Locate the cell with the specified text and output its [X, Y] center coordinate. 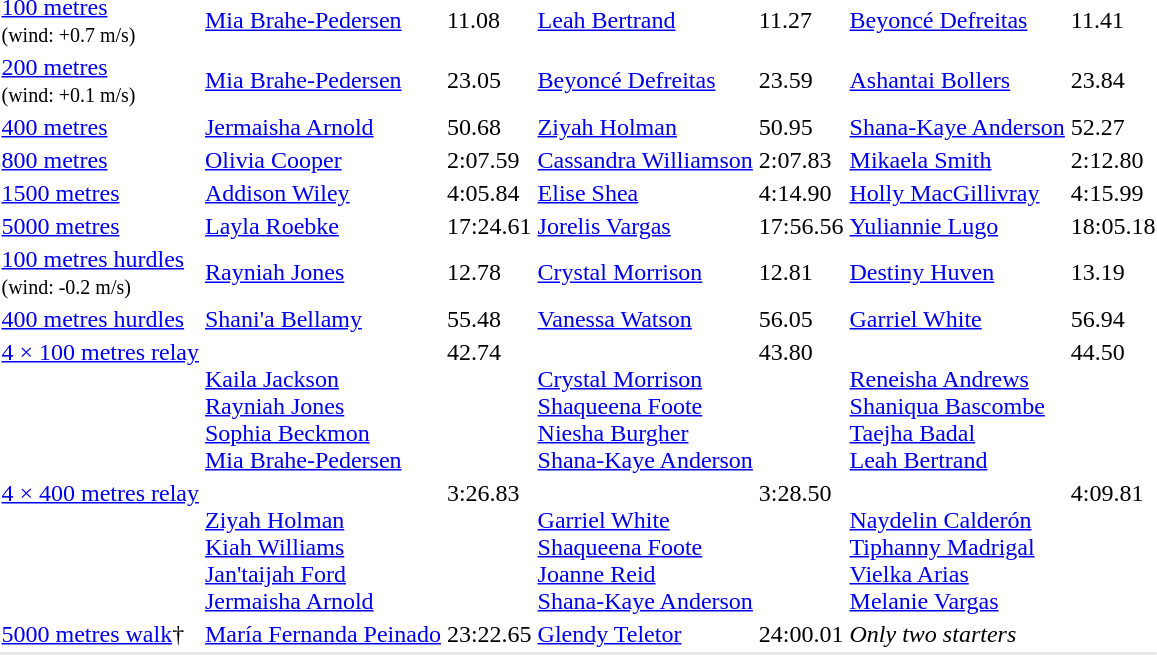
18:05.18 [1113, 226]
Ziyah HolmanKiah WilliamsJan'taijah FordJermaisha Arnold [322, 547]
2:07.59 [489, 160]
43.80 [801, 406]
Only two starters [1002, 634]
Glendy Teletor [645, 634]
23.84 [1113, 80]
4:14.90 [801, 193]
17:24.61 [489, 226]
3:26.83 [489, 547]
Naydelin CalderónTiphanny MadrigalVielka AriasMelanie Vargas [957, 547]
3:28.50 [801, 547]
4 × 100 metres relay [100, 406]
Kaila JacksonRayniah JonesSophia BeckmonMia Brahe-Pedersen [322, 406]
24:00.01 [801, 634]
Mikaela Smith [957, 160]
Beyoncé Defreitas [645, 80]
2:07.83 [801, 160]
María Fernanda Peinado [322, 634]
50.68 [489, 127]
Ziyah Holman [645, 127]
23.05 [489, 80]
Holly MacGillivray [957, 193]
Crystal Morrison [645, 272]
800 metres [100, 160]
1500 metres [100, 193]
100 metres hurdles(wind: -0.2 m/s) [100, 272]
56.05 [801, 319]
Cassandra Williamson [645, 160]
2:12.80 [1113, 160]
400 metres hurdles [100, 319]
13.19 [1113, 272]
44.50 [1113, 406]
23.59 [801, 80]
4:05.84 [489, 193]
Shani'a Bellamy [322, 319]
12.78 [489, 272]
Garriel White [957, 319]
200 metres(wind: +0.1 m/s) [100, 80]
Jorelis Vargas [645, 226]
Crystal MorrisonShaqueena FooteNiesha BurgherShana-Kaye Anderson [645, 406]
5000 metres [100, 226]
42.74 [489, 406]
Ashantai Bollers [957, 80]
23:22.65 [489, 634]
Yuliannie Lugo [957, 226]
Elise Shea [645, 193]
Reneisha AndrewsShaniqua BascombeTaejha BadalLeah Bertrand [957, 406]
5000 metres walk† [100, 634]
56.94 [1113, 319]
Shana-Kaye Anderson [957, 127]
4:15.99 [1113, 193]
Jermaisha Arnold [322, 127]
Layla Roebke [322, 226]
Rayniah Jones [322, 272]
52.27 [1113, 127]
4:09.81 [1113, 547]
Mia Brahe-Pedersen [322, 80]
Garriel WhiteShaqueena FooteJoanne ReidShana-Kaye Anderson [645, 547]
4 × 400 metres relay [100, 547]
Olivia Cooper [322, 160]
50.95 [801, 127]
Destiny Huven [957, 272]
17:56.56 [801, 226]
Vanessa Watson [645, 319]
400 metres [100, 127]
Addison Wiley [322, 193]
12.81 [801, 272]
55.48 [489, 319]
